Determine the [x, y] coordinate at the center of the cell enclosing the given text.  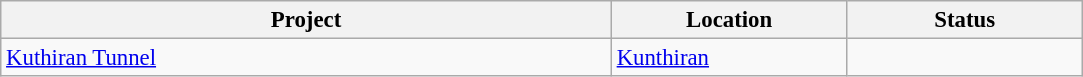
Project [306, 20]
Status [965, 20]
Kunthiran [729, 58]
Kuthiran Tunnel [306, 58]
Location [729, 20]
